For the text-containing cell, return its midpoint in [X, Y] coordinate format. 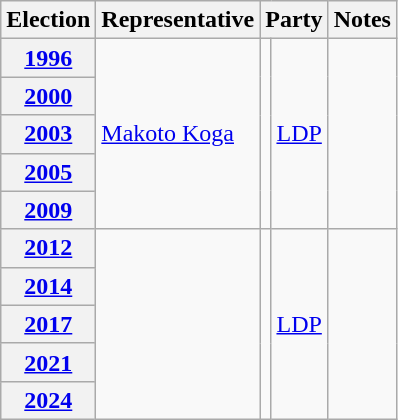
2012 [48, 248]
Makoto Koga [178, 134]
Notes [362, 20]
2014 [48, 286]
2003 [48, 134]
2024 [48, 400]
Representative [178, 20]
2021 [48, 362]
1996 [48, 58]
Party [294, 20]
2017 [48, 324]
2005 [48, 172]
2000 [48, 96]
Election [48, 20]
2009 [48, 210]
